Detect which cell encompasses the target text, then output its (x, y) center coordinate. 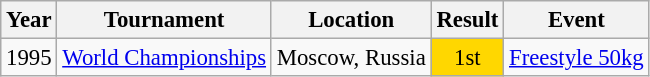
Tournament (164, 20)
Event (576, 20)
1st (468, 58)
1995 (29, 58)
Result (468, 20)
Year (29, 20)
Moscow, Russia (351, 58)
World Championships (164, 58)
Freestyle 50kg (576, 58)
Location (351, 20)
